Pinpoint the cell where the given text exists, returning its [x, y] midpoint coordinate. 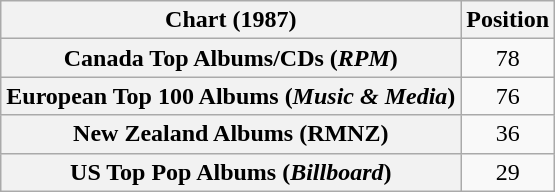
New Zealand Albums (RMNZ) [231, 134]
Position [508, 20]
European Top 100 Albums (Music & Media) [231, 96]
76 [508, 96]
Canada Top Albums/CDs (RPM) [231, 58]
US Top Pop Albums (Billboard) [231, 172]
36 [508, 134]
29 [508, 172]
Chart (1987) [231, 20]
78 [508, 58]
